Identify which cell holds the provided text, then report its [X, Y] central coordinate. 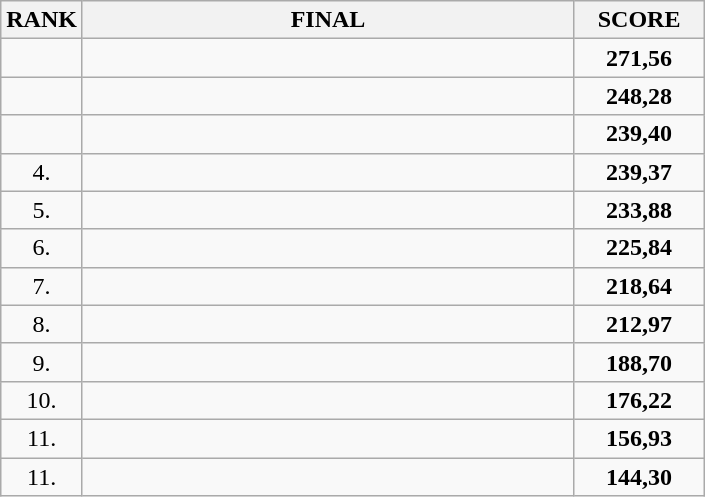
SCORE [640, 20]
176,22 [640, 400]
RANK [42, 20]
248,28 [640, 96]
FINAL [328, 20]
10. [42, 400]
9. [42, 362]
188,70 [640, 362]
7. [42, 286]
212,97 [640, 324]
239,37 [640, 172]
218,64 [640, 286]
156,93 [640, 438]
5. [42, 210]
4. [42, 172]
239,40 [640, 134]
271,56 [640, 58]
225,84 [640, 248]
8. [42, 324]
6. [42, 248]
144,30 [640, 477]
233,88 [640, 210]
